Provide the [x, y] coordinate of the cell's center where the given text is located.  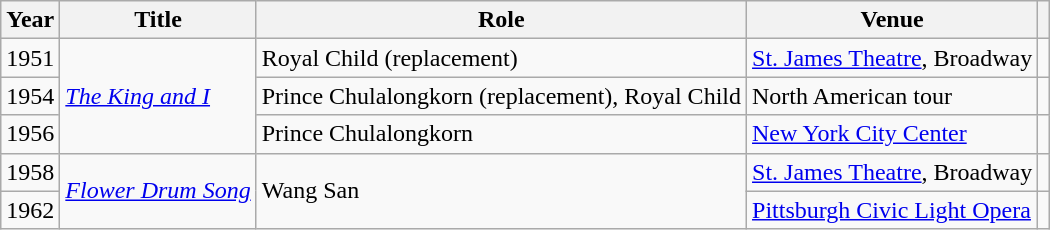
Prince Chulalongkorn [501, 134]
Title [158, 20]
Role [501, 20]
North American tour [892, 96]
1951 [30, 58]
1954 [30, 96]
Prince Chulalongkorn (replacement), Royal Child [501, 96]
1962 [30, 210]
Venue [892, 20]
Royal Child (replacement) [501, 58]
Wang San [501, 191]
The King and I [158, 96]
1956 [30, 134]
Year [30, 20]
New York City Center [892, 134]
Flower Drum Song [158, 191]
Pittsburgh Civic Light Opera [892, 210]
1958 [30, 172]
